For the text-containing cell, return its midpoint in (X, Y) coordinate format. 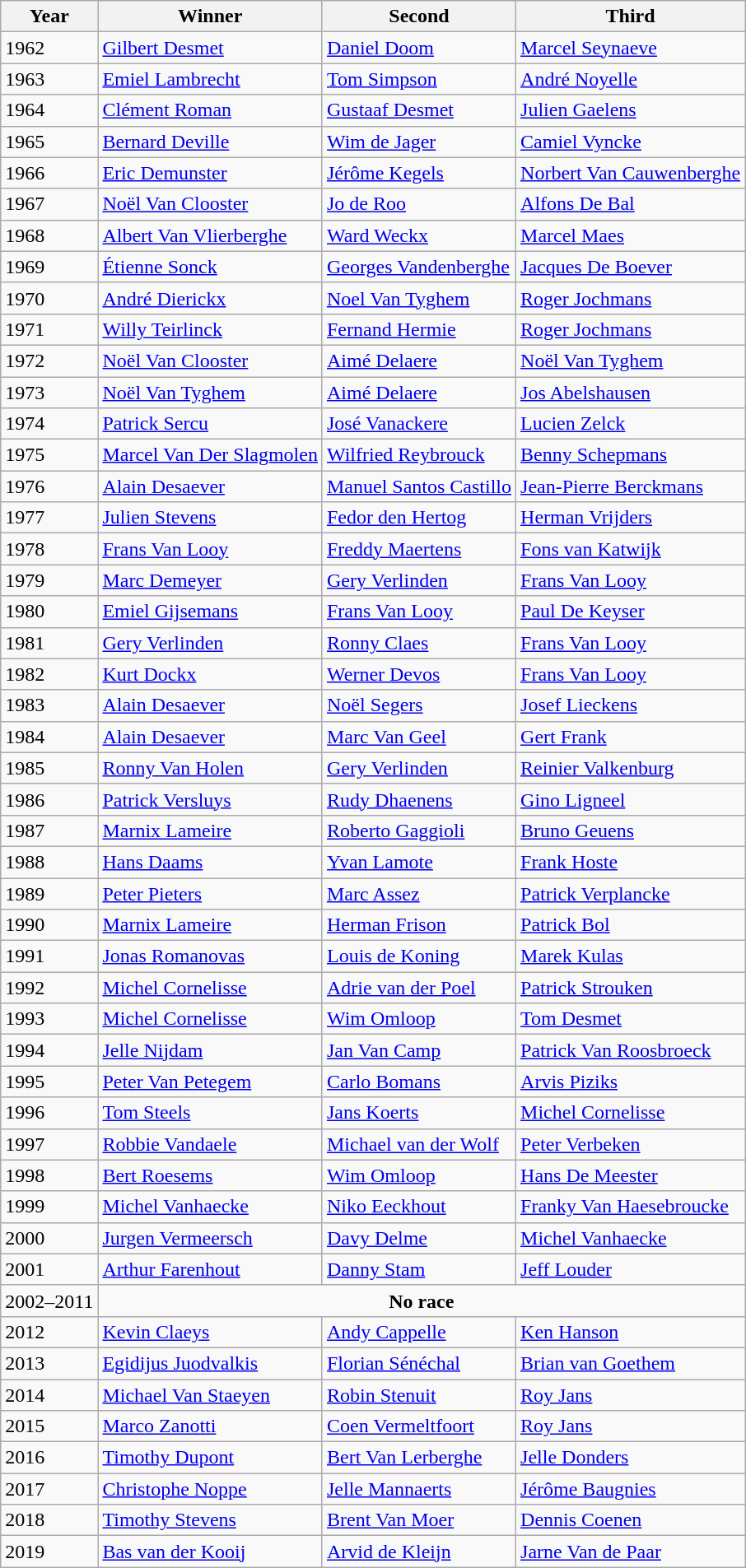
Kurt Dockx (211, 674)
Brent Van Moer (418, 1520)
Gino Ligneel (631, 799)
Bas van der Kooij (211, 1552)
1971 (49, 329)
Dennis Coenen (631, 1520)
Patrick Sercu (211, 424)
1984 (49, 737)
1965 (49, 142)
1989 (49, 893)
Clément Roman (211, 110)
Albert Van Vlierberghe (211, 235)
Patrick Verplancke (631, 893)
Jelle Donders (631, 1458)
Egidijus Juodvalkis (211, 1363)
Marcel Seynaeve (631, 48)
Emiel Lambrecht (211, 79)
1964 (49, 110)
1997 (49, 1144)
1979 (49, 580)
Gert Frank (631, 737)
Tom Steels (211, 1113)
Emiel Gijsemans (211, 612)
Wim de Jager (418, 142)
1970 (49, 298)
Camiel Vyncke (631, 142)
Rudy Dhaenens (418, 799)
1963 (49, 79)
2014 (49, 1395)
Hans De Meester (631, 1175)
Roberto Gaggioli (418, 831)
1988 (49, 862)
Marc Assez (418, 893)
Gilbert Desmet (211, 48)
Bert Roesems (211, 1175)
1978 (49, 549)
2000 (49, 1238)
Year (49, 16)
2015 (49, 1426)
Danny Stam (418, 1269)
Jelle Nijdam (211, 1050)
Herman Frison (418, 925)
Peter Van Petegem (211, 1082)
1998 (49, 1175)
Jérôme Baugnies (631, 1489)
1999 (49, 1207)
Yvan Lamote (418, 862)
Ken Hanson (631, 1332)
Timothy Dupont (211, 1458)
Noël Segers (418, 705)
1980 (49, 612)
Marc Demeyer (211, 580)
Brian van Goethem (631, 1363)
Timothy Stevens (211, 1520)
Louis de Koning (418, 956)
1996 (49, 1113)
Marc Van Geel (418, 737)
Julien Gaelens (631, 110)
2002–2011 (49, 1300)
Coen Vermeltfoort (418, 1426)
1962 (49, 48)
Frank Hoste (631, 862)
Alfons De Bal (631, 204)
2016 (49, 1458)
Willy Teirlinck (211, 329)
Jérôme Kegels (418, 173)
Jurgen Vermeersch (211, 1238)
José Vanackere (418, 424)
Marcel Maes (631, 235)
Benny Schepmans (631, 455)
Reinier Valkenburg (631, 768)
Manuel Santos Castillo (418, 486)
1994 (49, 1050)
Jelle Mannaerts (418, 1489)
1969 (49, 267)
Gustaaf Desmet (418, 110)
Bruno Geuens (631, 831)
Étienne Sonck (211, 267)
Tom Simpson (418, 79)
Jeff Louder (631, 1269)
1986 (49, 799)
Peter Verbeken (631, 1144)
Marcel Van Der Slagmolen (211, 455)
Ronny Claes (418, 643)
Hans Daams (211, 862)
2001 (49, 1269)
Niko Eeckhout (418, 1207)
Robin Stenuit (418, 1395)
Fedor den Hertog (418, 518)
No race (422, 1300)
1990 (49, 925)
Norbert Van Cauwenberghe (631, 173)
1976 (49, 486)
Adrie van der Poel (418, 988)
Julien Stevens (211, 518)
Eric Demunster (211, 173)
Tom Desmet (631, 1019)
Jarne Van de Paar (631, 1552)
Arthur Farenhout (211, 1269)
Herman Vrijders (631, 518)
Patrick Bol (631, 925)
Bernard Deville (211, 142)
1982 (49, 674)
2018 (49, 1520)
1985 (49, 768)
Paul De Keyser (631, 612)
1967 (49, 204)
Jonas Romanovas (211, 956)
Marco Zanotti (211, 1426)
Werner Devos (418, 674)
André Noyelle (631, 79)
André Dierickx (211, 298)
1966 (49, 173)
Jean-Pierre Berckmans (631, 486)
Freddy Maertens (418, 549)
Jan Van Camp (418, 1050)
1995 (49, 1082)
2013 (49, 1363)
Jo de Roo (418, 204)
1993 (49, 1019)
Michael van der Wolf (418, 1144)
Patrick Van Roosbroeck (631, 1050)
Noel Van Tyghem (418, 298)
Michael Van Staeyen (211, 1395)
1983 (49, 705)
1991 (49, 956)
Robbie Vandaele (211, 1144)
1981 (49, 643)
1977 (49, 518)
Ronny Van Holen (211, 768)
Lucien Zelck (631, 424)
Kevin Claeys (211, 1332)
Florian Sénéchal (418, 1363)
Franky Van Haesebroucke (631, 1207)
2019 (49, 1552)
Arvis Piziks (631, 1082)
Fernand Hermie (418, 329)
1992 (49, 988)
2017 (49, 1489)
Second (418, 16)
Bert Van Lerberghe (418, 1458)
Davy Delme (418, 1238)
Daniel Doom (418, 48)
Josef Lieckens (631, 705)
1973 (49, 393)
1974 (49, 424)
Ward Weckx (418, 235)
1968 (49, 235)
Arvid de Kleijn (418, 1552)
Jacques De Boever (631, 267)
Carlo Bomans (418, 1082)
2012 (49, 1332)
Patrick Strouken (631, 988)
Marek Kulas (631, 956)
1972 (49, 361)
Jans Koerts (418, 1113)
1987 (49, 831)
Andy Cappelle (418, 1332)
Christophe Noppe (211, 1489)
Peter Pieters (211, 893)
Jos Abelshausen (631, 393)
Patrick Versluys (211, 799)
Wilfried Reybrouck (418, 455)
Winner (211, 16)
Fons van Katwijk (631, 549)
1975 (49, 455)
Third (631, 16)
Georges Vandenberghe (418, 267)
